For the text-containing cell, return its midpoint in [X, Y] coordinate format. 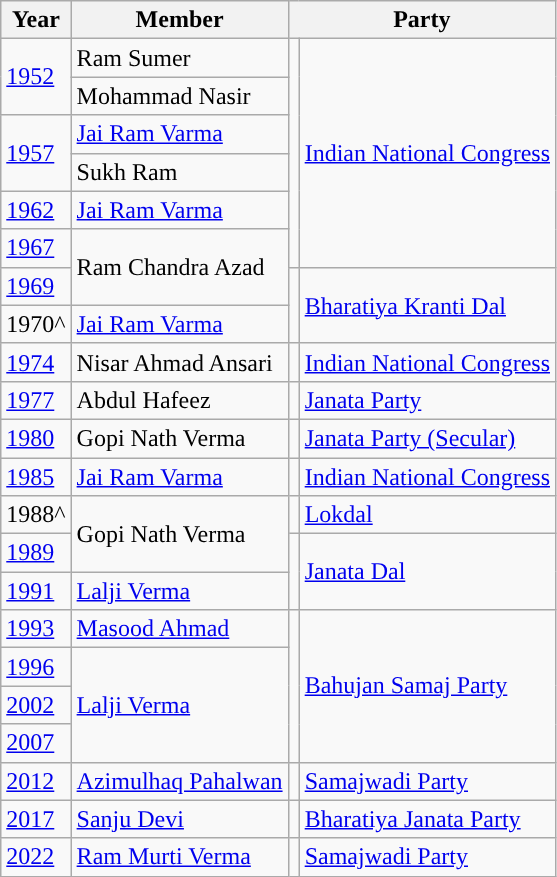
Janata Party [427, 400]
Bahujan Samaj Party [427, 686]
Party [422, 20]
1969 [36, 286]
1991 [36, 591]
1988^ [36, 515]
Sukh Ram [180, 172]
1996 [36, 667]
Ram Murti Verma [180, 857]
2007 [36, 743]
1974 [36, 362]
Masood Ahmad [180, 629]
1985 [36, 477]
Year [36, 20]
Mohammad Nasir [180, 96]
1967 [36, 248]
1952 [36, 77]
Bharatiya Janata Party [427, 819]
1980 [36, 438]
1989 [36, 553]
2002 [36, 705]
Lokdal [427, 515]
1977 [36, 400]
1970^ [36, 324]
Abdul Hafeez [180, 400]
2022 [36, 857]
Janata Party (Secular) [427, 438]
Sanju Devi [180, 819]
Azimulhaq Pahalwan [180, 781]
Ram Chandra Azad [180, 267]
2012 [36, 781]
Nisar Ahmad Ansari [180, 362]
1962 [36, 210]
Ram Sumer [180, 58]
2017 [36, 819]
1993 [36, 629]
Janata Dal [427, 572]
1957 [36, 153]
Bharatiya Kranti Dal [427, 305]
Member [180, 20]
